Locate the cell with the specified text and output its (x, y) center coordinate. 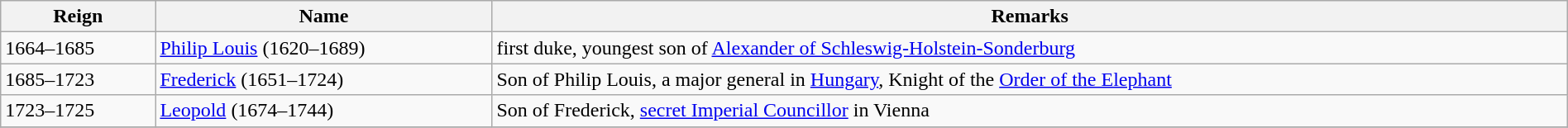
Frederick (1651–1724) (324, 79)
first duke, youngest son of Alexander of Schleswig-Holstein-Sonderburg (1030, 48)
Philip Louis (1620–1689) (324, 48)
Son of Philip Louis, a major general in Hungary, Knight of the Order of the Elephant (1030, 79)
1723–1725 (78, 111)
Remarks (1030, 17)
1664–1685 (78, 48)
Leopold (1674–1744) (324, 111)
1685–1723 (78, 79)
Son of Frederick, secret Imperial Councillor in Vienna (1030, 111)
Reign (78, 17)
Name (324, 17)
